Capture the cell that displays the provided text and extract its (X, Y) central coordinate. 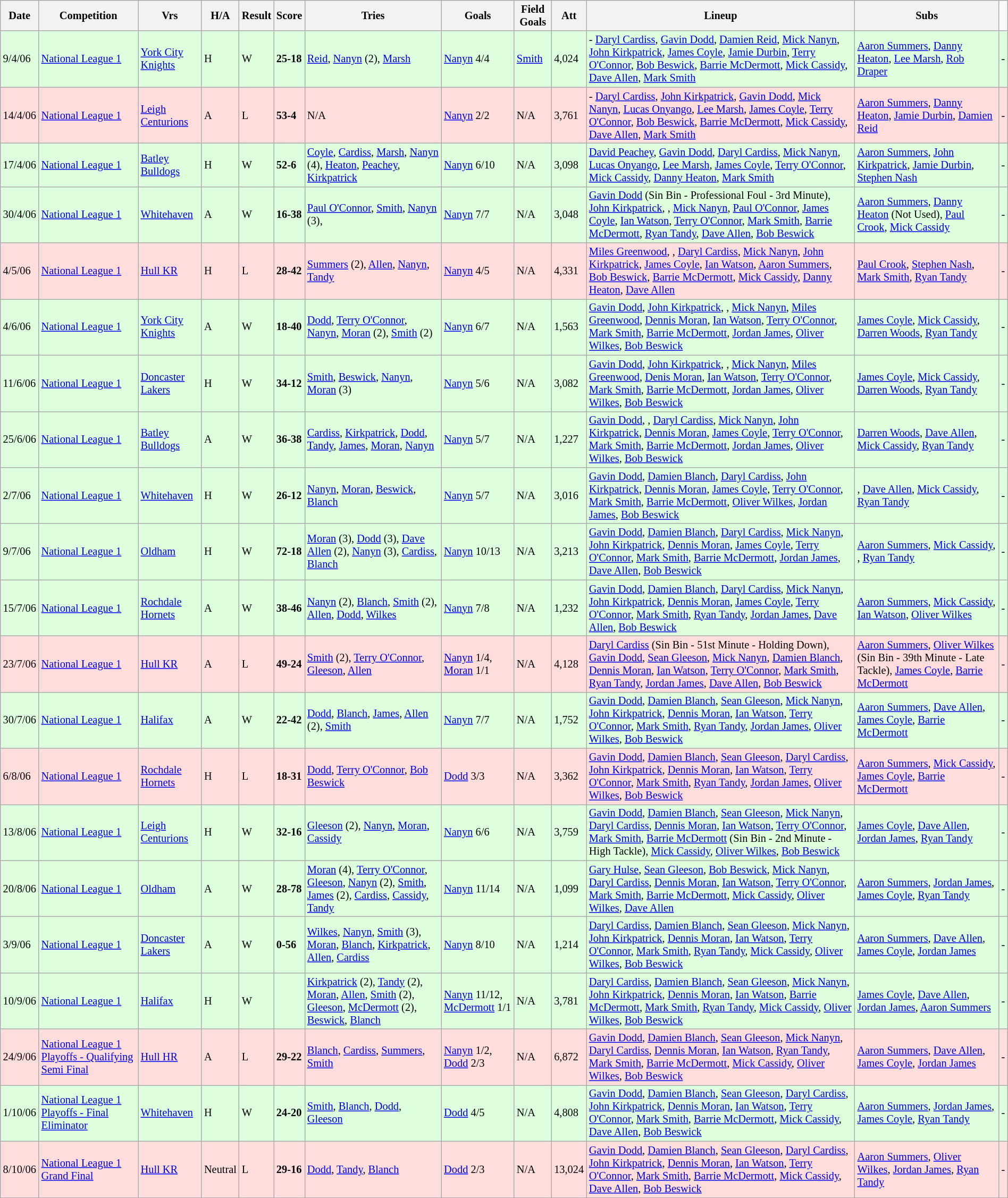
Aaron Summers, Danny Heaton (Not Used), Paul Crook, Mick Cassidy (927, 215)
Nanyn 7/8 (477, 608)
3,759 (569, 832)
Nanyn 1/4, Moran 1/1 (477, 664)
Dodd, Blanch, James, Allen (2), Smith (373, 720)
30/7/06 (20, 720)
25-18 (289, 59)
16-38 (289, 215)
Nanyn (2), Blanch, Smith (2), Allen, Dodd, Wilkes (373, 608)
Dodd, Tandy, Blanch (373, 1169)
National League 1 Playoffs - Qualifying Semi Final (88, 1057)
0-56 (289, 944)
6/8/06 (20, 777)
9/4/06 (20, 59)
4,331 (569, 271)
4,024 (569, 59)
Nanyn 6/7 (477, 327)
3,098 (569, 165)
Aaron Summers, Danny Heaton, Jamie Durbin, Damien Reid (927, 115)
3/9/06 (20, 944)
Dodd 3/3 (477, 777)
23/7/06 (20, 664)
4,808 (569, 1113)
, Dave Allen, Mick Cassidy, Ryan Tandy (927, 495)
3,761 (569, 115)
Moran (3), Dodd (3), Dave Allen (2), Nanyn (3), Cardiss, Blanch (373, 552)
Aaron Summers, Oliver Wilkes (Sin Bin - 39th Minute - Late Tackle), James Coyle, Barrie McDermott (927, 664)
10/9/06 (20, 1001)
3,781 (569, 1001)
28-42 (289, 271)
Smith (2), Terry O'Connor, Gleeson, Allen (373, 664)
53-4 (289, 115)
11/6/06 (20, 383)
Summers (2), Allen, Nanyn, Tandy (373, 271)
Tries (373, 15)
3,048 (569, 215)
1,214 (569, 944)
17/4/06 (20, 165)
Wilkes, Nanyn, Smith (3), Moran, Blanch, Kirkpatrick, Allen, Cardiss (373, 944)
Score (289, 15)
72-18 (289, 552)
49-24 (289, 664)
Neutral (220, 1169)
36-38 (289, 440)
Darren Woods, Dave Allen, Mick Cassidy, Ryan Tandy (927, 440)
Dodd, Terry O'Connor, Bob Beswick (373, 777)
Dodd 2/3 (477, 1169)
1,232 (569, 608)
3,082 (569, 383)
Nanyn 11/14 (477, 889)
1,752 (569, 720)
Aaron Summers, Dave Allen, James Coyle, Barrie McDermott (927, 720)
James Coyle, Dave Allen, Jordan James, Ryan Tandy (927, 832)
Subs (927, 15)
Nanyn 4/4 (477, 59)
James Coyle, Dave Allen, Jordan James, Aaron Summers (927, 1001)
Aaron Summers, Danny Heaton, Lee Marsh, Rob Draper (927, 59)
Nanyn 11/12, McDermott 1/1 (477, 1001)
Nanyn, Moran, Beswick, Blanch (373, 495)
National League 1 Grand Final (88, 1169)
20/8/06 (20, 889)
Moran (4), Terry O'Connor, Gleeson, Nanyn (2), Smith, James (2), Cardiss, Cassidy, Tandy (373, 889)
32-16 (289, 832)
Paul O'Connor, Smith, Nanyn (3), (373, 215)
1,099 (569, 889)
Goals (477, 15)
Cardiss, Kirkpatrick, Dodd, Tandy, James, Moran, Nanyn (373, 440)
Competition (88, 15)
30/4/06 (20, 215)
Vrs (170, 15)
4/5/06 (20, 271)
National League 1 Playoffs - Final Eliminator (88, 1113)
Coyle, Cardiss, Marsh, Nanyn (4), Heaton, Peachey, Kirkpatrick (373, 165)
4,128 (569, 664)
28-78 (289, 889)
Nanyn 6/6 (477, 832)
4/6/06 (20, 327)
Field Goals (533, 15)
24-20 (289, 1113)
Nanyn 5/6 (477, 383)
Aaron Summers, Mick Cassidy, , Ryan Tandy (927, 552)
38-46 (289, 608)
29-22 (289, 1057)
3,362 (569, 777)
8/10/06 (20, 1169)
52-6 (289, 165)
Hull HR (170, 1057)
26-12 (289, 495)
18-40 (289, 327)
25/6/06 (20, 440)
Smith, Blanch, Dodd, Gleeson (373, 1113)
Dodd, Terry O'Connor, Nanyn, Moran (2), Smith (2) (373, 327)
3,213 (569, 552)
Dodd 4/5 (477, 1113)
2/7/06 (20, 495)
Date (20, 15)
Aaron Summers, Oliver Wilkes, Jordan James, Ryan Tandy (927, 1169)
29-16 (289, 1169)
Nanyn 4/5 (477, 271)
Aaron Summers, Mick Cassidy, James Coyle, Barrie McDermott (927, 777)
Aaron Summers, Mick Cassidy, Ian Watson, Oliver Wilkes (927, 608)
Reid, Nanyn (2), Marsh (373, 59)
Paul Crook, Stephen Nash, Mark Smith, Ryan Tandy (927, 271)
6,872 (569, 1057)
18-31 (289, 777)
1,563 (569, 327)
Aaron Summers, John Kirkpatrick, Jamie Durbin, Stephen Nash (927, 165)
Kirkpatrick (2), Tandy (2), Moran, Allen, Smith (2), Gleeson, McDermott (2), Beswick, Blanch (373, 1001)
15/7/06 (20, 608)
22-42 (289, 720)
13,024 (569, 1169)
Result (256, 15)
Blanch, Cardiss, Summers, Smith (373, 1057)
9/7/06 (20, 552)
Nanyn 10/13 (477, 552)
3,016 (569, 495)
1/10/06 (20, 1113)
Gleeson (2), Nanyn, Moran, Cassidy (373, 832)
14/4/06 (20, 115)
Nanyn 1/2, Dodd 2/3 (477, 1057)
Att (569, 15)
34-12 (289, 383)
H/A (220, 15)
Nanyn 2/2 (477, 115)
Smith (533, 59)
Smith, Beswick, Nanyn, Moran (3) (373, 383)
24/9/06 (20, 1057)
13/8/06 (20, 832)
David Peachey, Gavin Dodd, Daryl Cardiss, Mick Nanyn, Lucas Onyango, Lee Marsh, James Coyle, Terry O'Connor, Mick Cassidy, Danny Heaton, Mark Smith (721, 165)
Nanyn 8/10 (477, 944)
1,227 (569, 440)
Nanyn 6/10 (477, 165)
Lineup (721, 15)
